Return [X, Y] of the center of cell containing provided text 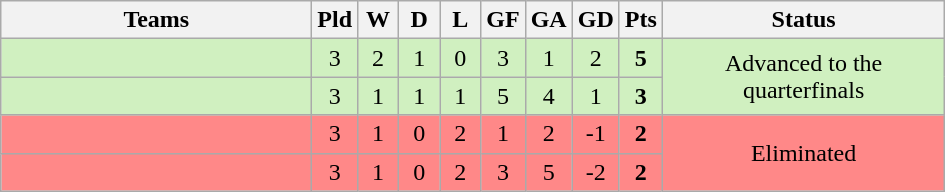
Advanced to the quarterfinals [804, 77]
Status [804, 20]
Eliminated [804, 153]
GF [503, 20]
-2 [596, 172]
L [460, 20]
-1 [596, 134]
D [420, 20]
4 [548, 96]
GA [548, 20]
Pts [640, 20]
W [378, 20]
GD [596, 20]
Pld [335, 20]
Teams [156, 20]
